Locate the cell with the specified text and output its (X, Y) center coordinate. 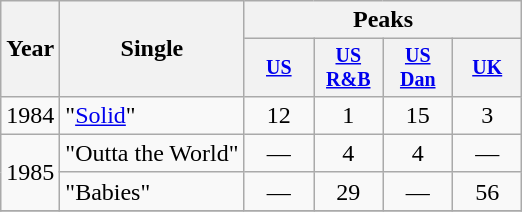
1984 (30, 115)
12 (278, 115)
1985 (30, 172)
USDan (418, 68)
"Babies" (152, 191)
Year (30, 49)
3 (486, 115)
"Outta the World" (152, 153)
"Solid" (152, 115)
Single (152, 49)
UK (486, 68)
29 (348, 191)
15 (418, 115)
1 (348, 115)
US (278, 68)
56 (486, 191)
USR&B (348, 68)
Peaks (383, 20)
